Provide the (X, Y) coordinate of the cell's center where the given text is located.  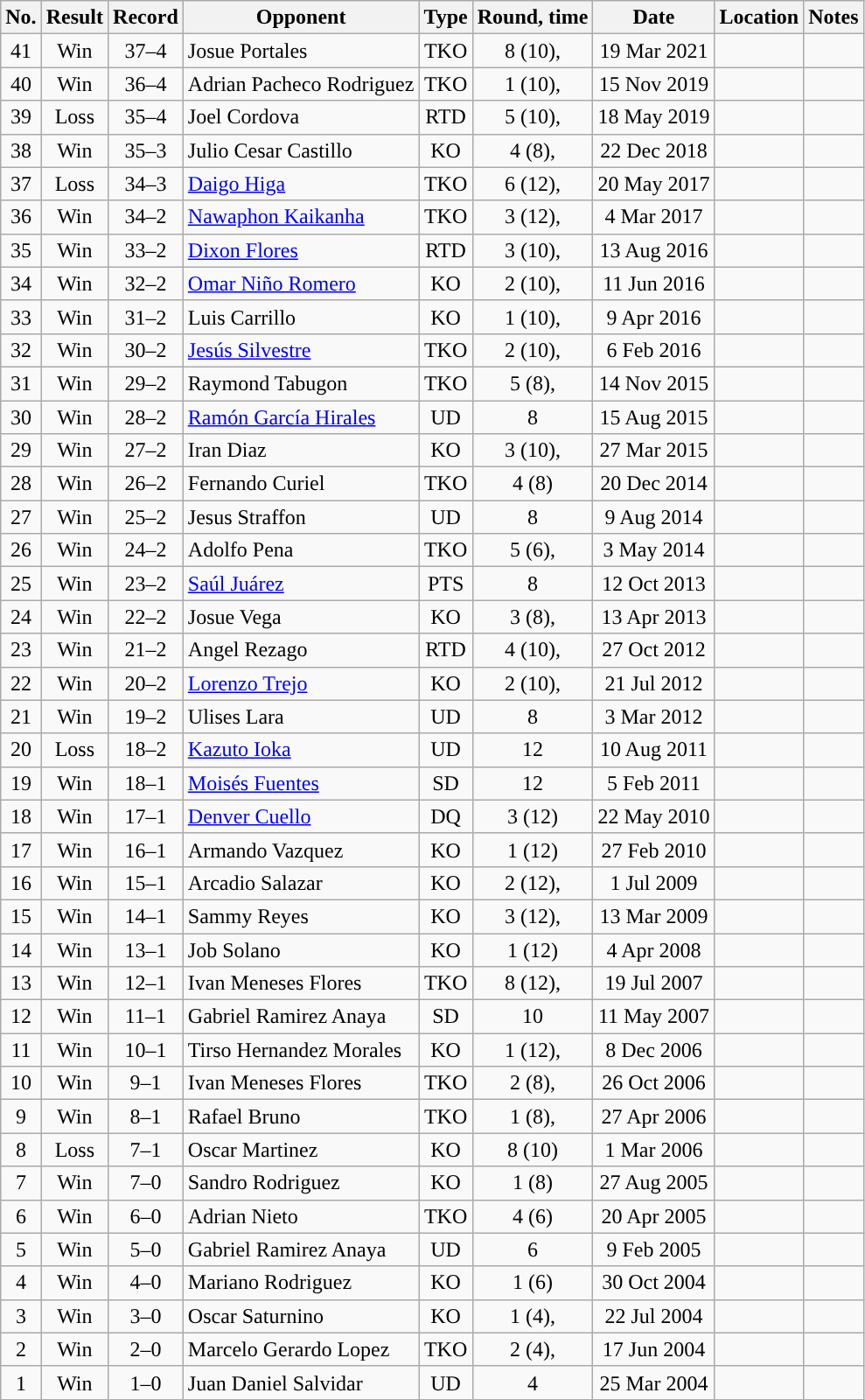
Adolfo Pena (301, 550)
PTS (446, 584)
11 Jun 2016 (654, 283)
34 (21, 283)
30 (21, 417)
1 Mar 2006 (654, 1150)
6 (12), (533, 184)
13–1 (146, 949)
40 (21, 84)
29–2 (146, 383)
13 Mar 2009 (654, 916)
4 (6) (533, 1216)
9 (21, 1116)
17 Jun 2004 (654, 1349)
8 Dec 2006 (654, 1050)
No. (21, 17)
Nawaphon Kaikanha (301, 217)
2 (12), (533, 883)
10–1 (146, 1050)
Result (74, 17)
DQ (446, 816)
Ramón García Hirales (301, 417)
13 Aug 2016 (654, 250)
Arcadio Salazar (301, 883)
27 Mar 2015 (654, 451)
14 Nov 2015 (654, 383)
Rafael Bruno (301, 1116)
3 (21, 1316)
9 Apr 2016 (654, 317)
24 (21, 617)
15 (21, 916)
Date (654, 17)
Jesús Silvestre (301, 350)
1 (12), (533, 1050)
Record (146, 17)
22 May 2010 (654, 816)
38 (21, 150)
Adrian Pacheco Rodriguez (301, 84)
7–1 (146, 1150)
3–0 (146, 1316)
Type (446, 17)
Mariano Rodriguez (301, 1283)
2 (8), (533, 1083)
Luis Carrillo (301, 317)
5–0 (146, 1249)
5 (8), (533, 383)
Tirso Hernandez Morales (301, 1050)
4 (8) (533, 484)
31–2 (146, 317)
Moisés Fuentes (301, 783)
15 Nov 2019 (654, 84)
27 Oct 2012 (654, 650)
Omar Niño Romero (301, 283)
39 (21, 117)
Daigo Higa (301, 184)
37 (21, 184)
22 (21, 683)
41 (21, 51)
16 (21, 883)
20 May 2017 (654, 184)
Kazuto Ioka (301, 750)
Denver Cuello (301, 816)
Iran Diaz (301, 451)
5 Feb 2011 (654, 783)
1 (8), (533, 1116)
27–2 (146, 451)
30 Oct 2004 (654, 1283)
15 Aug 2015 (654, 417)
22 Jul 2004 (654, 1316)
1–0 (146, 1382)
1 (4), (533, 1316)
23 (21, 650)
28 (21, 484)
21 (21, 717)
3 (12) (533, 816)
33–2 (146, 250)
Oscar Saturnino (301, 1316)
19–2 (146, 717)
Notes (834, 17)
9–1 (146, 1083)
Juan Daniel Salvidar (301, 1382)
33 (21, 317)
Location (759, 17)
26 Oct 2006 (654, 1083)
10 Aug 2011 (654, 750)
11 May 2007 (654, 1017)
3 (8), (533, 617)
Raymond Tabugon (301, 383)
Opponent (301, 17)
Round, time (533, 17)
1 (8) (533, 1183)
20–2 (146, 683)
34–2 (146, 217)
2–0 (146, 1349)
20 Apr 2005 (654, 1216)
29 (21, 451)
23–2 (146, 584)
13 (21, 983)
18–1 (146, 783)
18–2 (146, 750)
36–4 (146, 84)
Saúl Juárez (301, 584)
Adrian Nieto (301, 1216)
9 Feb 2005 (654, 1249)
14 (21, 949)
Marcelo Gerardo Lopez (301, 1349)
25 Mar 2004 (654, 1382)
Josue Portales (301, 51)
7 (21, 1183)
28–2 (146, 417)
12–1 (146, 983)
19 (21, 783)
12 Oct 2013 (654, 584)
13 Apr 2013 (654, 617)
15–1 (146, 883)
Jesus Straffon (301, 517)
18 (21, 816)
11–1 (146, 1017)
19 Mar 2021 (654, 51)
26 (21, 550)
1 (6) (533, 1283)
35–4 (146, 117)
4 Apr 2008 (654, 949)
2 (4), (533, 1349)
30–2 (146, 350)
25–2 (146, 517)
17–1 (146, 816)
4–0 (146, 1283)
6–0 (146, 1216)
27 Aug 2005 (654, 1183)
8–1 (146, 1116)
37–4 (146, 51)
14–1 (146, 916)
Job Solano (301, 949)
2 (21, 1349)
22–2 (146, 617)
Sandro Rodriguez (301, 1183)
20 (21, 750)
16–1 (146, 850)
1 Jul 2009 (654, 883)
19 Jul 2007 (654, 983)
Josue Vega (301, 617)
34–3 (146, 184)
20 Dec 2014 (654, 484)
5 (10), (533, 117)
8 (10) (533, 1150)
5 (21, 1249)
3 Mar 2012 (654, 717)
27 (21, 517)
Lorenzo Trejo (301, 683)
7–0 (146, 1183)
5 (6), (533, 550)
Julio Cesar Castillo (301, 150)
3 May 2014 (654, 550)
35–3 (146, 150)
6 Feb 2016 (654, 350)
Joel Cordova (301, 117)
24–2 (146, 550)
Dixon Flores (301, 250)
4 (10), (533, 650)
35 (21, 250)
8 (12), (533, 983)
26–2 (146, 484)
Angel Rezago (301, 650)
Sammy Reyes (301, 916)
21 Jul 2012 (654, 683)
4 (8), (533, 150)
Armando Vazquez (301, 850)
17 (21, 850)
31 (21, 383)
18 May 2019 (654, 117)
25 (21, 584)
1 (21, 1382)
9 Aug 2014 (654, 517)
8 (10), (533, 51)
27 Feb 2010 (654, 850)
21–2 (146, 650)
27 Apr 2006 (654, 1116)
11 (21, 1050)
36 (21, 217)
Fernando Curiel (301, 484)
32 (21, 350)
Oscar Martinez (301, 1150)
Ulises Lara (301, 717)
32–2 (146, 283)
22 Dec 2018 (654, 150)
4 Mar 2017 (654, 217)
